Extract the (x, y) coordinate from the center of the cell holding the provided text.  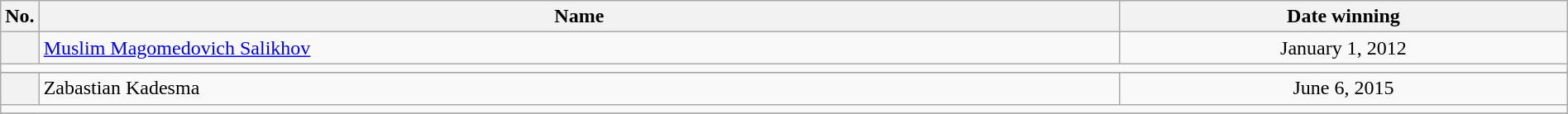
Name (579, 17)
Zabastian Kadesma (579, 88)
No. (20, 17)
January 1, 2012 (1344, 48)
Muslim Magomedovich Salikhov (579, 48)
June 6, 2015 (1344, 88)
Date winning (1344, 17)
